Scan for the cell matching the given text and deliver its [x, y] coordinate at center. 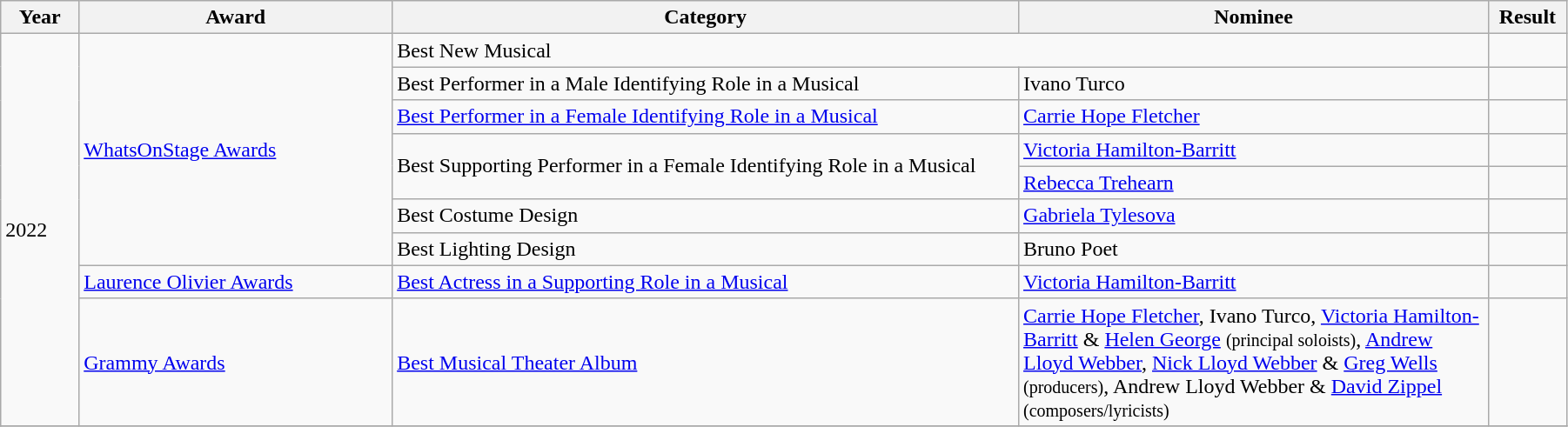
Best Supporting Performer in a Female Identifying Role in a Musical [706, 166]
Best Performer in a Female Identifying Role in a Musical [706, 117]
2022 [40, 230]
Best Musical Theater Album [706, 362]
Best Costume Design [706, 216]
Year [40, 17]
Best Actress in a Supporting Role in a Musical [706, 282]
Gabriela Tylesova [1254, 216]
Ivano Turco [1254, 83]
Rebecca Trehearn [1254, 183]
Result [1527, 17]
Grammy Awards [236, 362]
Best Lighting Design [706, 249]
Bruno Poet [1254, 249]
Best Performer in a Male Identifying Role in a Musical [706, 83]
Award [236, 17]
Carrie Hope Fletcher [1254, 117]
WhatsOnStage Awards [236, 150]
Laurence Olivier Awards [236, 282]
Nominee [1254, 17]
Best New Musical [941, 50]
Category [706, 17]
